Identify which cell holds the provided text, then report its (x, y) central coordinate. 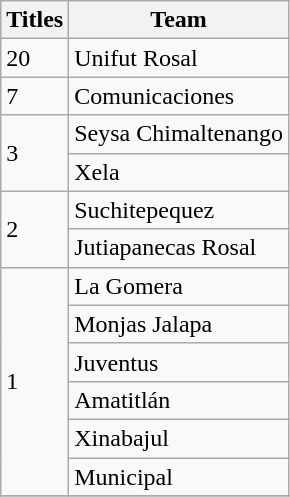
Juventus (179, 362)
Suchitepequez (179, 210)
7 (35, 96)
Amatitlán (179, 400)
Titles (35, 20)
Xinabajul (179, 438)
Jutiapanecas Rosal (179, 248)
Monjas Jalapa (179, 324)
20 (35, 58)
Team (179, 20)
Xela (179, 172)
La Gomera (179, 286)
Municipal (179, 477)
1 (35, 381)
Seysa Chimaltenango (179, 134)
Unifut Rosal (179, 58)
2 (35, 229)
3 (35, 153)
Comunicaciones (179, 96)
